From the cell containing the given text, extract its center point as [X, Y] coordinate. 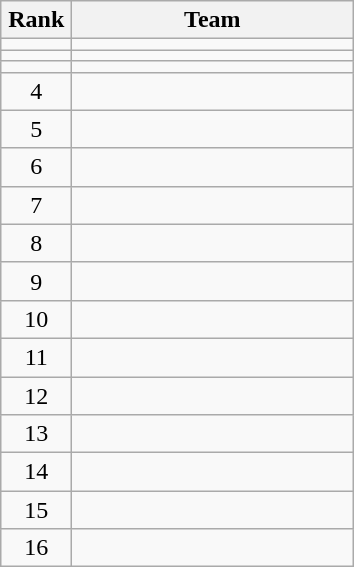
Team [212, 20]
15 [36, 510]
12 [36, 395]
9 [36, 281]
5 [36, 129]
10 [36, 319]
16 [36, 548]
8 [36, 243]
11 [36, 357]
7 [36, 205]
Rank [36, 20]
14 [36, 472]
13 [36, 434]
6 [36, 167]
4 [36, 91]
